Pinpoint the cell where the given text exists, returning its (x, y) midpoint coordinate. 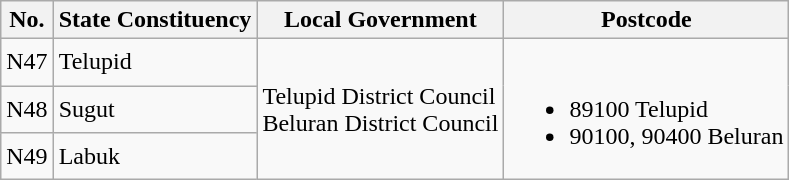
Telupid (155, 62)
State Constituency (155, 20)
No. (27, 20)
Labuk (155, 156)
N49 (27, 156)
Local Government (380, 20)
Telupid District CouncilBeluran District Council (380, 109)
N48 (27, 110)
Sugut (155, 110)
89100 Telupid90100, 90400 Beluran (646, 109)
N47 (27, 62)
Postcode (646, 20)
